Pinpoint the cell where the given text exists, returning its (X, Y) midpoint coordinate. 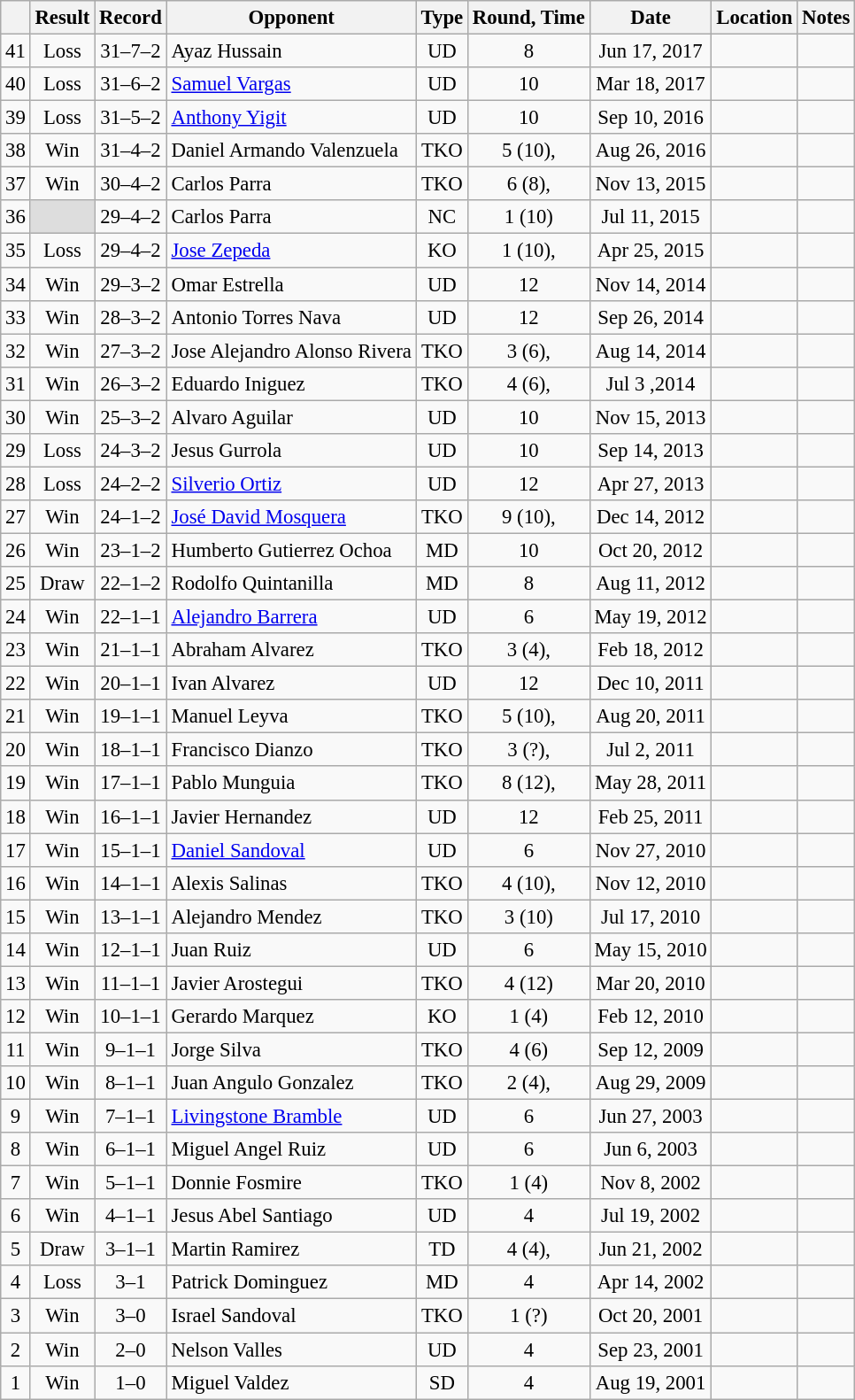
40 (16, 84)
Abraham Alvarez (291, 650)
21 (16, 716)
34 (16, 284)
4 (6) (529, 1049)
10–1–1 (131, 1017)
Israel Sandoval (291, 1316)
Livingstone Bramble (291, 1117)
33 (16, 317)
19 (16, 784)
15–1–1 (131, 850)
NC (442, 217)
Type (442, 18)
6 (8), (529, 184)
6–1–1 (131, 1149)
28–3–2 (131, 317)
Alejandro Barrera (291, 617)
7 (16, 1183)
3–0 (131, 1316)
José David Mosquera (291, 517)
Daniel Sandoval (291, 850)
Mar 18, 2017 (651, 84)
35 (16, 251)
22 (16, 684)
Sep 14, 2013 (651, 451)
Sep 10, 2016 (651, 118)
4 (10), (529, 883)
Feb 25, 2011 (651, 816)
2 (16, 1350)
32 (16, 351)
Jesus Gurrola (291, 451)
17 (16, 850)
Round, Time (529, 18)
Javier Hernandez (291, 816)
14 (16, 950)
36 (16, 217)
14–1–1 (131, 883)
3 (6), (529, 351)
Pablo Munguia (291, 784)
1 (10), (529, 251)
Juan Angulo Gonzalez (291, 1083)
Jose Zepeda (291, 251)
23 (16, 650)
Alejandro Mendez (291, 917)
Nov 14, 2014 (651, 284)
27–3–2 (131, 351)
3 (10) (529, 917)
4 (12) (529, 983)
Jesus Abel Santiago (291, 1216)
8–1–1 (131, 1083)
7–1–1 (131, 1117)
Jun 6, 2003 (651, 1149)
4–1–1 (131, 1216)
3 (4), (529, 650)
3–1–1 (131, 1249)
May 15, 2010 (651, 950)
37 (16, 184)
Martin Ramirez (291, 1249)
Apr 14, 2002 (651, 1283)
Manuel Leyva (291, 716)
24–2–2 (131, 483)
Miguel Angel Ruiz (291, 1149)
Feb 12, 2010 (651, 1017)
1 (?) (529, 1316)
8 (12), (529, 784)
41 (16, 51)
31–5–2 (131, 118)
5–1–1 (131, 1183)
5 (16, 1249)
Jun 27, 2003 (651, 1117)
3 (?), (529, 750)
29–3–2 (131, 284)
16 (16, 883)
Nelson Valles (291, 1350)
Francisco Dianzo (291, 750)
Juan Ruiz (291, 950)
31–6–2 (131, 84)
SD (442, 1382)
Aug 20, 2011 (651, 716)
1 (16, 1382)
Gerardo Marquez (291, 1017)
Aug 19, 2001 (651, 1382)
Sep 12, 2009 (651, 1049)
9 (10), (529, 517)
15 (16, 917)
29 (16, 451)
Dec 14, 2012 (651, 517)
Opponent (291, 18)
Sep 23, 2001 (651, 1350)
Apr 25, 2015 (651, 251)
Result (62, 18)
18–1–1 (131, 750)
Silverio Ortiz (291, 483)
Javier Arostegui (291, 983)
21–1–1 (131, 650)
11 (16, 1049)
16–1–1 (131, 816)
Eduardo Iniguez (291, 383)
Nov 12, 2010 (651, 883)
Anthony Yigit (291, 118)
Aug 26, 2016 (651, 151)
1–0 (131, 1382)
May 19, 2012 (651, 617)
27 (16, 517)
13–1–1 (131, 917)
Jun 21, 2002 (651, 1249)
13 (16, 983)
24–1–2 (131, 517)
Jul 3 ,2014 (651, 383)
Sep 26, 2014 (651, 317)
Oct 20, 2012 (651, 550)
Rodolfo Quintanilla (291, 584)
1 (10) (529, 217)
18 (16, 816)
Aug 14, 2014 (651, 351)
Record (131, 18)
Jul 17, 2010 (651, 917)
26 (16, 550)
38 (16, 151)
Nov 27, 2010 (651, 850)
Patrick Dominguez (291, 1283)
20 (16, 750)
Antonio Torres Nava (291, 317)
4 (6), (529, 383)
Omar Estrella (291, 284)
Mar 20, 2010 (651, 983)
Oct 20, 2001 (651, 1316)
19–1–1 (131, 716)
Nov 15, 2013 (651, 417)
22–1–1 (131, 617)
31 (16, 383)
31–7–2 (131, 51)
20–1–1 (131, 684)
Jorge Silva (291, 1049)
Jun 17, 2017 (651, 51)
9–1–1 (131, 1049)
Nov 8, 2002 (651, 1183)
23–1–2 (131, 550)
22–1–2 (131, 584)
TD (442, 1249)
Aug 11, 2012 (651, 584)
Ayaz Hussain (291, 51)
Jose Alejandro Alonso Rivera (291, 351)
Ivan Alvarez (291, 684)
Aug 29, 2009 (651, 1083)
26–3–2 (131, 383)
30–4–2 (131, 184)
Jul 11, 2015 (651, 217)
Apr 27, 2013 (651, 483)
Jul 19, 2002 (651, 1216)
25–3–2 (131, 417)
31–4–2 (131, 151)
Samuel Vargas (291, 84)
Donnie Fosmire (291, 1183)
24–3–2 (131, 451)
2–0 (131, 1350)
4 (4), (529, 1249)
12–1–1 (131, 950)
9 (16, 1117)
Daniel Armando Valenzuela (291, 151)
Notes (827, 18)
17–1–1 (131, 784)
11–1–1 (131, 983)
3 (16, 1316)
Alexis Salinas (291, 883)
30 (16, 417)
3–1 (131, 1283)
May 28, 2011 (651, 784)
Alvaro Aguilar (291, 417)
Dec 10, 2011 (651, 684)
24 (16, 617)
25 (16, 584)
Miguel Valdez (291, 1382)
Location (754, 18)
Feb 18, 2012 (651, 650)
Nov 13, 2015 (651, 184)
39 (16, 118)
Jul 2, 2011 (651, 750)
28 (16, 483)
2 (4), (529, 1083)
Date (651, 18)
Humberto Gutierrez Ochoa (291, 550)
